Locate the cell with the specified text and output its (X, Y) center coordinate. 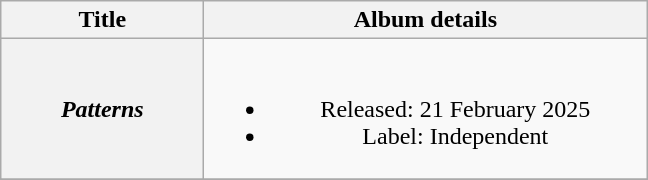
Title (102, 20)
Released: 21 February 2025Label: Independent (426, 109)
Patterns (102, 109)
Album details (426, 20)
